Return [X, Y] of the center of cell containing provided text 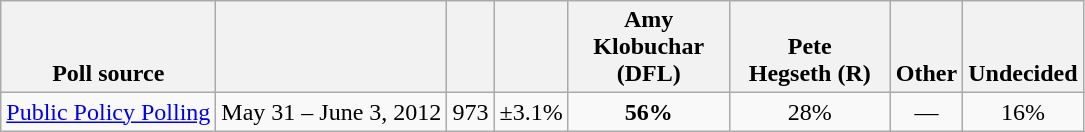
— [926, 112]
May 31 – June 3, 2012 [332, 112]
28% [810, 112]
Undecided [1023, 47]
Public Policy Polling [108, 112]
16% [1023, 112]
56% [648, 112]
Poll source [108, 47]
PeteHegseth (R) [810, 47]
973 [470, 112]
Other [926, 47]
±3.1% [531, 112]
AmyKlobuchar (DFL) [648, 47]
